Capture the cell that displays the provided text and extract its (X, Y) central coordinate. 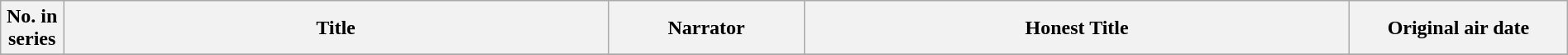
Title (336, 28)
No. inseries (32, 28)
Narrator (706, 28)
Original air date (1459, 28)
Honest Title (1077, 28)
